Determine the [x, y] coordinate at the center of the cell enclosing the given text.  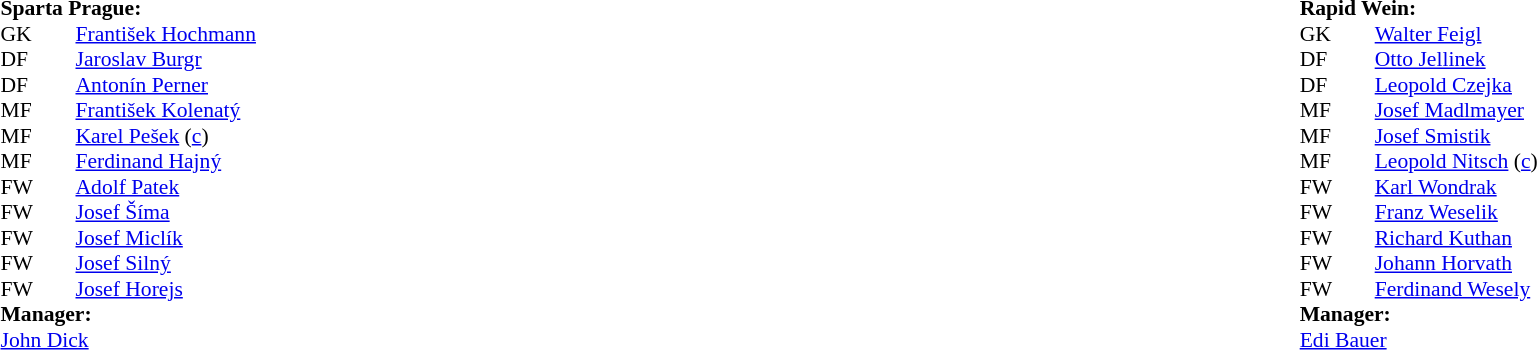
Josef Miclík [166, 238]
František Kolenatý [166, 111]
Jaroslav Burgr [166, 59]
Manager: [128, 315]
Josef Šíma [166, 213]
Adolf Patek [166, 187]
Josef Horejs [166, 289]
Karel Pešek (c) [166, 136]
Josef Silný [166, 263]
Antonín Perner [166, 85]
Ferdinand Hajný [166, 161]
František Hochmann [166, 34]
